Pinpoint the cell where the given text exists, returning its (X, Y) midpoint coordinate. 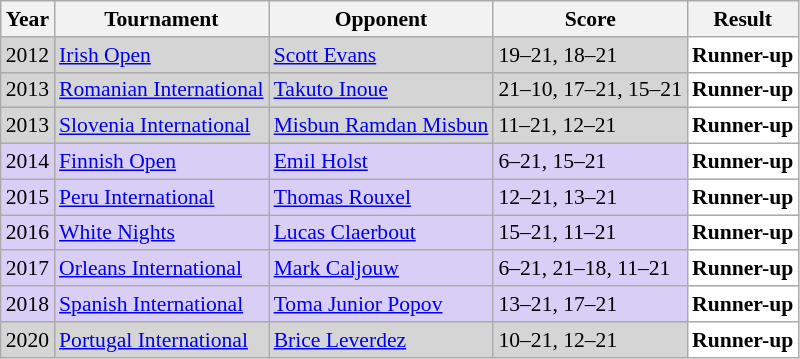
Year (28, 19)
2018 (28, 304)
Portugal International (162, 340)
Peru International (162, 197)
2014 (28, 162)
Romanian International (162, 90)
Spanish International (162, 304)
6–21, 21–18, 11–21 (590, 269)
Tournament (162, 19)
Scott Evans (382, 55)
White Nights (162, 233)
10–21, 12–21 (590, 340)
12–21, 13–21 (590, 197)
Orleans International (162, 269)
2012 (28, 55)
Thomas Rouxel (382, 197)
Takuto Inoue (382, 90)
11–21, 12–21 (590, 126)
Emil Holst (382, 162)
19–21, 18–21 (590, 55)
2016 (28, 233)
Lucas Claerbout (382, 233)
6–21, 15–21 (590, 162)
Brice Leverdez (382, 340)
Score (590, 19)
Toma Junior Popov (382, 304)
2017 (28, 269)
13–21, 17–21 (590, 304)
Irish Open (162, 55)
Misbun Ramdan Misbun (382, 126)
2015 (28, 197)
2020 (28, 340)
Finnish Open (162, 162)
Opponent (382, 19)
Slovenia International (162, 126)
Result (742, 19)
15–21, 11–21 (590, 233)
21–10, 17–21, 15–21 (590, 90)
Mark Caljouw (382, 269)
